For the text-containing cell, return its midpoint in [x, y] coordinate format. 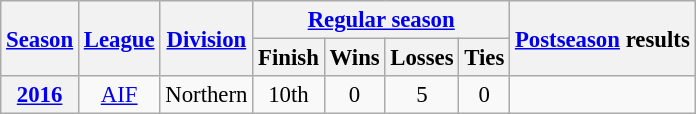
AIF [118, 95]
Regular season [382, 20]
10th [288, 95]
Wins [354, 58]
Division [206, 38]
Losses [422, 58]
2016 [40, 95]
Ties [484, 58]
League [118, 38]
Finish [288, 58]
Postseason results [603, 38]
5 [422, 95]
Northern [206, 95]
Season [40, 38]
